From the cell containing the given text, extract its center point as (X, Y) coordinate. 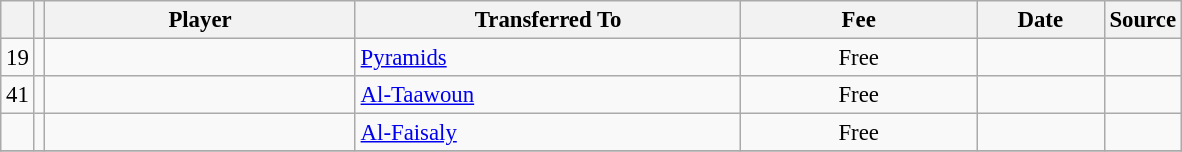
19 (18, 58)
Date (1040, 20)
Pyramids (548, 58)
Fee (859, 20)
Source (1142, 20)
Al-Taawoun (548, 95)
Player (200, 20)
41 (18, 95)
Transferred To (548, 20)
Al-Faisaly (548, 133)
